From the cell containing the given text, extract its center point as [x, y] coordinate. 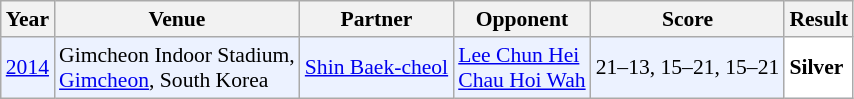
Shin Baek-cheol [376, 68]
Silver [818, 68]
2014 [28, 68]
21–13, 15–21, 15–21 [688, 68]
Result [818, 19]
Venue [177, 19]
Score [688, 19]
Gimcheon Indoor Stadium,Gimcheon, South Korea [177, 68]
Partner [376, 19]
Year [28, 19]
Opponent [522, 19]
Lee Chun Hei Chau Hoi Wah [522, 68]
